Detect which cell encompasses the target text, then output its (x, y) center coordinate. 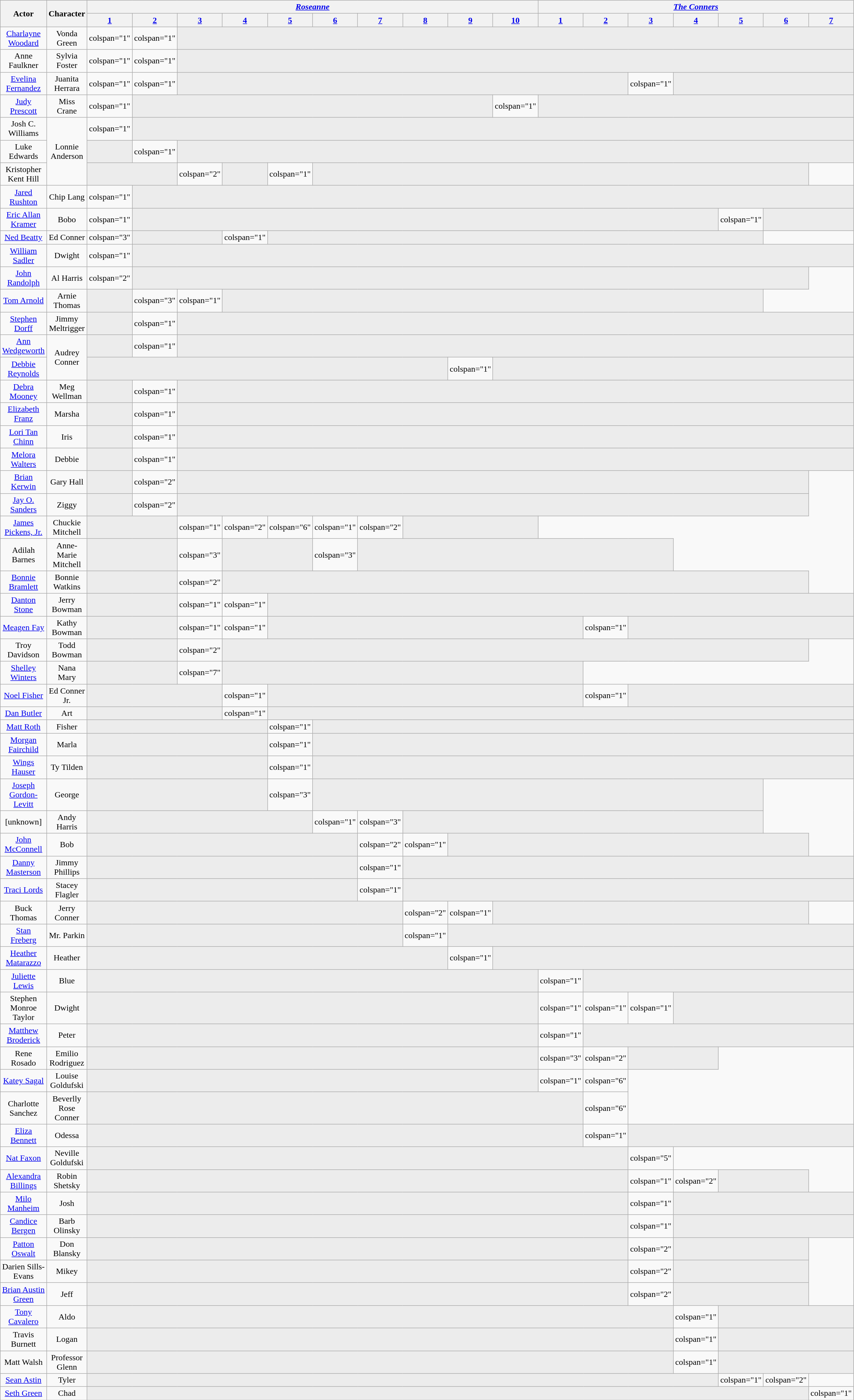
Art (67, 713)
Meagen Fay (24, 627)
Luke Edwards (24, 151)
Patton Oswalt (24, 1248)
Elizabeth Franz (24, 414)
Charlayne Woodard (24, 38)
Traci Lords (24, 890)
Dan Butler (24, 713)
Don Blansky (67, 1248)
Josh C. Williams (24, 129)
George (67, 795)
Actor (24, 14)
Juanita Herrara (67, 84)
Candice Bergen (24, 1226)
Josh (67, 1203)
Jerry Conner (67, 913)
John Randolph (24, 278)
Vonda Green (67, 38)
Stan Freberg (24, 935)
Roseanne (313, 7)
Character (67, 14)
Evelina Fernandez (24, 84)
Louise Goldufski (67, 1081)
Matt Walsh (24, 1362)
Beverlly Rose Conner (67, 1108)
Heather Matarazzo (24, 958)
Kristopher Kent Hill (24, 174)
Morgan Fairchild (24, 745)
9 (470, 20)
The Conners (696, 7)
Bobo (67, 219)
colspan="7" (200, 673)
Matt Roth (24, 727)
Judy Prescott (24, 106)
Barb Olinsky (67, 1226)
Ed Conner (67, 237)
Audrey Conner (67, 357)
Danny Masterson (24, 867)
colspan="5" (651, 1158)
Eric Allan Kramer (24, 219)
Professor Glenn (67, 1362)
Sean Astin (24, 1380)
Seth Green (24, 1393)
James Pickens, Jr. (24, 527)
Matthew Broderick (24, 1035)
Chad (67, 1393)
Rene Rosado (24, 1058)
Danton Stone (24, 605)
Miss Crane (67, 106)
Lori Tan Chinn (24, 437)
Jared Rushton (24, 196)
Ziggy (67, 504)
Brian Kerwin (24, 482)
Mr. Parkin (67, 935)
Peter (67, 1035)
Debbie (67, 459)
Tony Cavalero (24, 1317)
Heather (67, 958)
Bonnie Watkins (67, 582)
Darien Sills-Evans (24, 1271)
Marsha (67, 414)
William Sadler (24, 255)
Chuckie Mitchell (67, 527)
Jimmy Phillips (67, 867)
Anne-Marie Mitchell (67, 555)
8 (425, 20)
Stephen Dorff (24, 323)
Troy Davidson (24, 650)
Brian Austin Green (24, 1294)
Jeff (67, 1294)
[unknown] (24, 822)
Meg Wellman (67, 392)
Stephen Monroe Taylor (24, 1008)
Robin Shetsky (67, 1181)
John McConnell (24, 844)
Al Harris (67, 278)
Buck Thomas (24, 913)
Jerry Bowman (67, 605)
Joseph Gordon-Levitt (24, 795)
Ed Conner Jr. (67, 695)
Travis Burnett (24, 1339)
Neville Goldufski (67, 1158)
Ann Wedgeworth (24, 346)
Fisher (67, 727)
Nana Mary (67, 673)
Gary Hall (67, 482)
Emilio Rodriguez (67, 1058)
Marla (67, 745)
Bonnie Bramlett (24, 582)
Lonnie Anderson (67, 151)
Charlotte Sanchez (24, 1108)
Jay O. Sanders (24, 504)
Debbie Reynolds (24, 369)
Eliza Bennett (24, 1136)
Arnie Thomas (67, 301)
Andy Harris (67, 822)
Tyler (67, 1380)
Anne Faulkner (24, 61)
Tom Arnold (24, 301)
Ty Tilden (67, 767)
Sylvia Foster (67, 61)
Chip Lang (67, 196)
10 (516, 20)
Logan (67, 1339)
Milo Manheim (24, 1203)
Ned Beatty (24, 237)
Noel Fisher (24, 695)
Shelley Winters (24, 673)
Mikey (67, 1271)
Melora Walters (24, 459)
Wings Hauser (24, 767)
Katey Sagal (24, 1081)
Odessa (67, 1136)
Bob (67, 844)
Todd Bowman (67, 650)
Kathy Bowman (67, 627)
Nat Faxon (24, 1158)
Debra Mooney (24, 392)
Iris (67, 437)
Stacey Flagler (67, 890)
Juliette Lewis (24, 980)
Adilah Barnes (24, 555)
Blue (67, 980)
Aldo (67, 1317)
Jimmy Meltrigger (67, 323)
Alexandra Billings (24, 1181)
